Provide the [X, Y] coordinate of the cell's center where the given text is located.  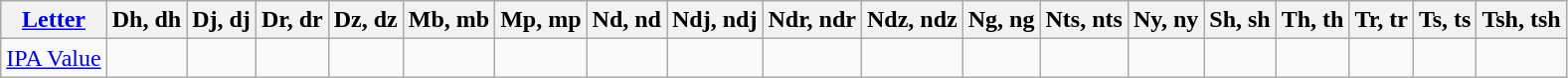
Dz, dz [366, 20]
Ny, ny [1165, 20]
Th, th [1312, 20]
Dj, dj [222, 20]
Dr, dr [292, 20]
Nd, nd [626, 20]
Ndr, ndr [812, 20]
Letter [54, 20]
Mp, mp [541, 20]
Sh, sh [1240, 20]
Ndz, ndz [912, 20]
Ndj, ndj [714, 20]
Ng, ng [1001, 20]
Tsh, tsh [1521, 20]
IPA Value [54, 58]
Tr, tr [1381, 20]
Ts, ts [1445, 20]
Mb, mb [448, 20]
Dh, dh [146, 20]
Nts, nts [1084, 20]
